Return the (X, Y) coordinate for the center point of the cell that contains the specified text.  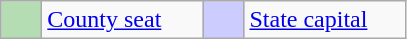
State capital (324, 20)
County seat (122, 20)
